Locate the cell with the specified text and output its (x, y) center coordinate. 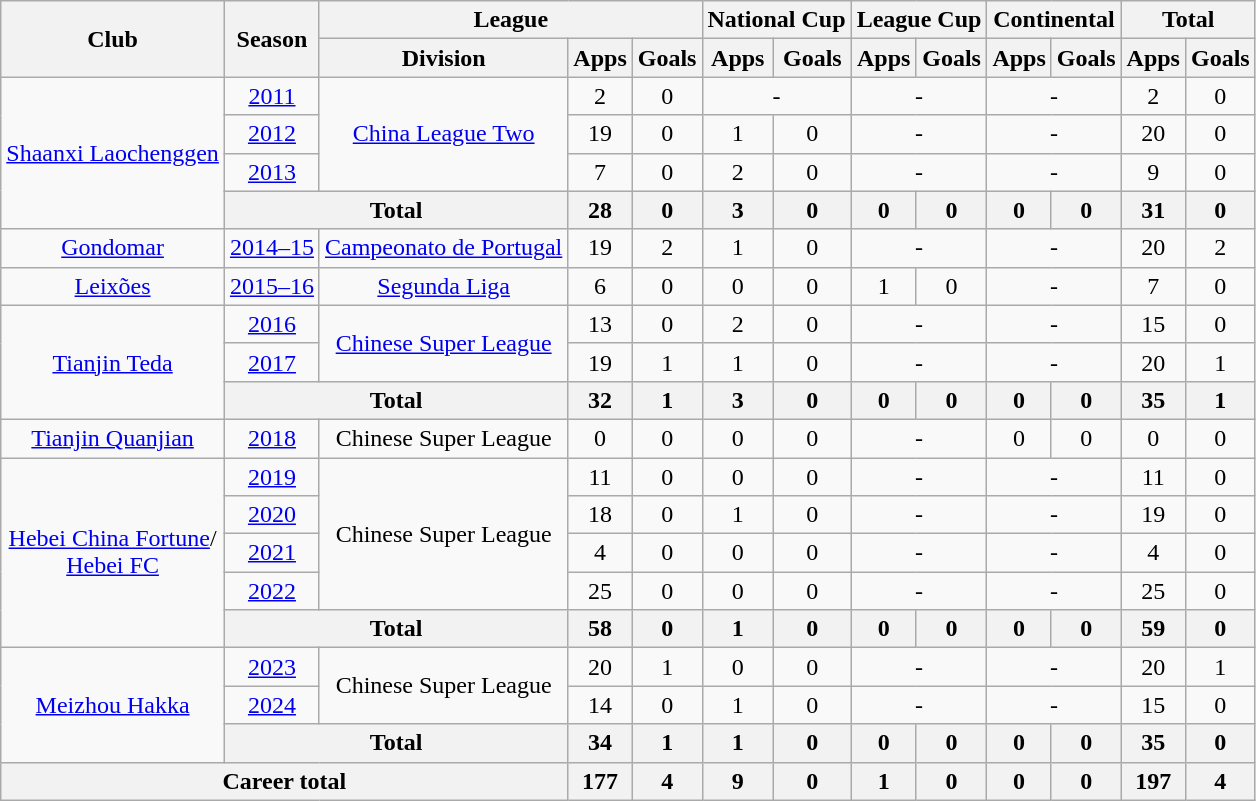
2011 (272, 96)
2012 (272, 134)
2015–16 (272, 286)
31 (1153, 210)
58 (600, 629)
Segunda Liga (443, 286)
Club (113, 39)
32 (600, 400)
13 (600, 324)
59 (1153, 629)
2022 (272, 591)
Career total (284, 781)
2013 (272, 172)
National Cup (776, 20)
2024 (272, 705)
League (510, 20)
Gondomar (113, 248)
2014–15 (272, 248)
34 (600, 743)
Leixões (113, 286)
Tianjin Quanjian (113, 438)
14 (600, 705)
2016 (272, 324)
Continental (1054, 20)
Shaanxi Laochenggen (113, 153)
2018 (272, 438)
League Cup (919, 20)
Campeonato de Portugal (443, 248)
2023 (272, 667)
18 (600, 515)
177 (600, 781)
China League Two (443, 134)
197 (1153, 781)
Meizhou Hakka (113, 705)
Division (443, 58)
2017 (272, 362)
Season (272, 39)
2020 (272, 515)
28 (600, 210)
2021 (272, 553)
Hebei China Fortune/Hebei FC (113, 553)
6 (600, 286)
Tianjin Teda (113, 362)
2019 (272, 477)
